Extract the (x, y) coordinate from the center of the cell holding the provided text.  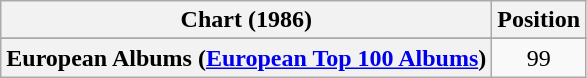
Chart (1986) (246, 20)
European Albums (European Top 100 Albums) (246, 58)
Position (539, 20)
99 (539, 58)
